Extract the [X, Y] coordinate from the center of the cell holding the provided text.  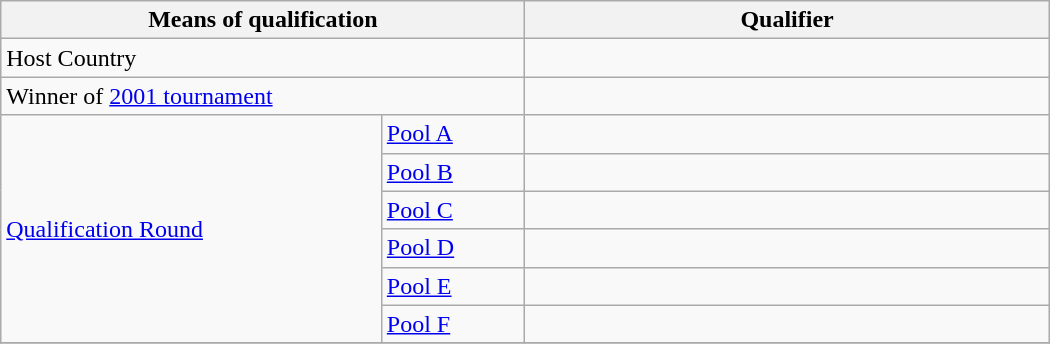
Pool A [453, 134]
Pool D [453, 248]
Pool B [453, 172]
Winner of 2001 tournament [263, 96]
Host Country [263, 58]
Qualification Round [192, 229]
Pool F [453, 324]
Pool E [453, 286]
Pool C [453, 210]
Means of qualification [263, 20]
Qualifier [787, 20]
